From the cell containing the given text, extract its center point as (X, Y) coordinate. 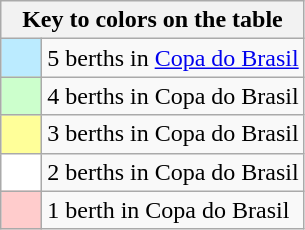
Key to colors on the table (152, 20)
3 berths in Copa do Brasil (173, 134)
4 berths in Copa do Brasil (173, 96)
1 berth in Copa do Brasil (173, 210)
5 berths in Copa do Brasil (173, 58)
2 berths in Copa do Brasil (173, 172)
